Detect which cell encompasses the target text, then output its [X, Y] center coordinate. 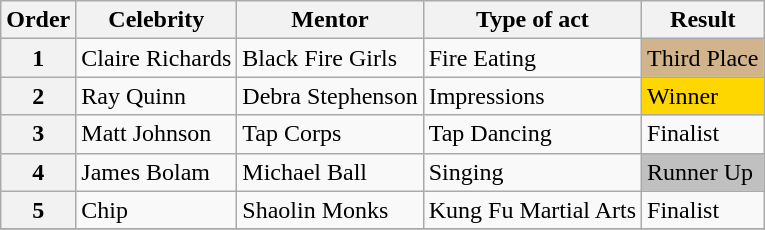
Kung Fu Martial Arts [532, 210]
Result [703, 20]
Runner Up [703, 172]
Mentor [330, 20]
5 [38, 210]
James Bolam [156, 172]
Chip [156, 210]
Shaolin Monks [330, 210]
Order [38, 20]
Matt Johnson [156, 134]
2 [38, 96]
Winner [703, 96]
Impressions [532, 96]
Celebrity [156, 20]
Debra Stephenson [330, 96]
4 [38, 172]
1 [38, 58]
Type of act [532, 20]
Black Fire Girls [330, 58]
Singing [532, 172]
Claire Richards [156, 58]
Michael Ball [330, 172]
Third Place [703, 58]
3 [38, 134]
Ray Quinn [156, 96]
Tap Corps [330, 134]
Tap Dancing [532, 134]
Fire Eating [532, 58]
